Scan for the cell matching the given text and deliver its [X, Y] coordinate at center. 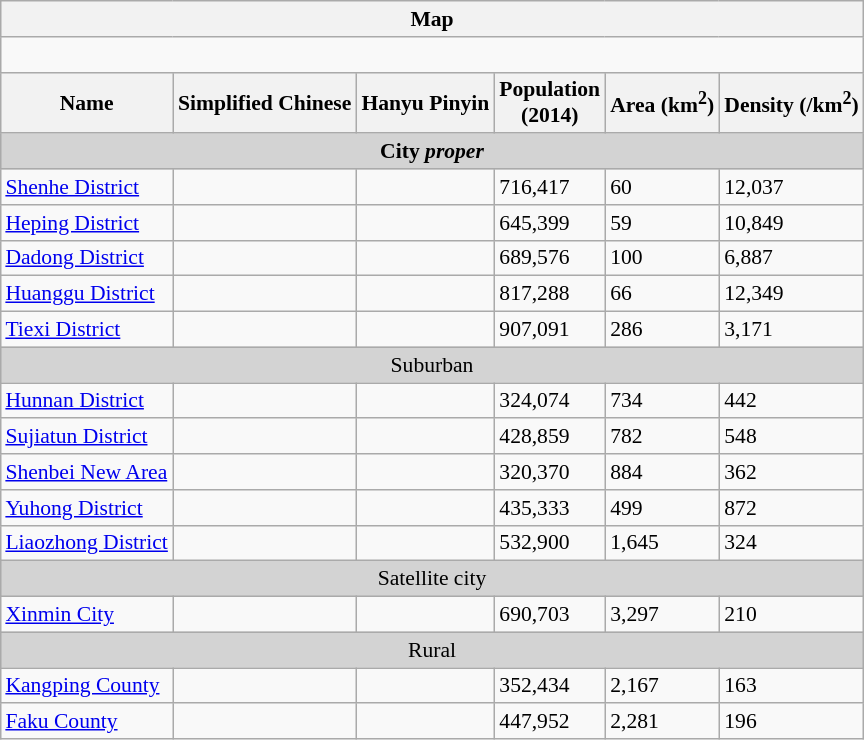
645,399 [550, 222]
100 [662, 258]
Dadong District [86, 258]
12,349 [791, 294]
884 [662, 472]
Population(2014) [550, 102]
499 [662, 507]
163 [791, 686]
Density (/km2) [791, 102]
442 [791, 400]
Satellite city [432, 579]
60 [662, 187]
12,037 [791, 187]
Shenbei New Area [86, 472]
Xinmin City [86, 614]
6,887 [791, 258]
Sujiatun District [86, 436]
10,849 [791, 222]
210 [791, 614]
428,859 [550, 436]
196 [791, 721]
548 [791, 436]
320,370 [550, 472]
690,703 [550, 614]
Map [432, 19]
532,900 [550, 543]
Suburban [432, 365]
Liaozhong District [86, 543]
Heping District [86, 222]
324 [791, 543]
907,091 [550, 329]
817,288 [550, 294]
Simplified Chinese [264, 102]
734 [662, 400]
716,417 [550, 187]
Huanggu District [86, 294]
689,576 [550, 258]
Hunnan District [86, 400]
59 [662, 222]
782 [662, 436]
Hanyu Pinyin [425, 102]
2,167 [662, 686]
Rural [432, 650]
362 [791, 472]
Shenhe District [86, 187]
City proper [432, 151]
447,952 [550, 721]
3,171 [791, 329]
Area (km2) [662, 102]
286 [662, 329]
3,297 [662, 614]
Kangping County [86, 686]
Tiexi District [86, 329]
66 [662, 294]
2,281 [662, 721]
Faku County [86, 721]
Name [86, 102]
324,074 [550, 400]
352,434 [550, 686]
Yuhong District [86, 507]
435,333 [550, 507]
872 [791, 507]
1,645 [662, 543]
